Scan for the cell matching the given text and deliver its (X, Y) coordinate at center. 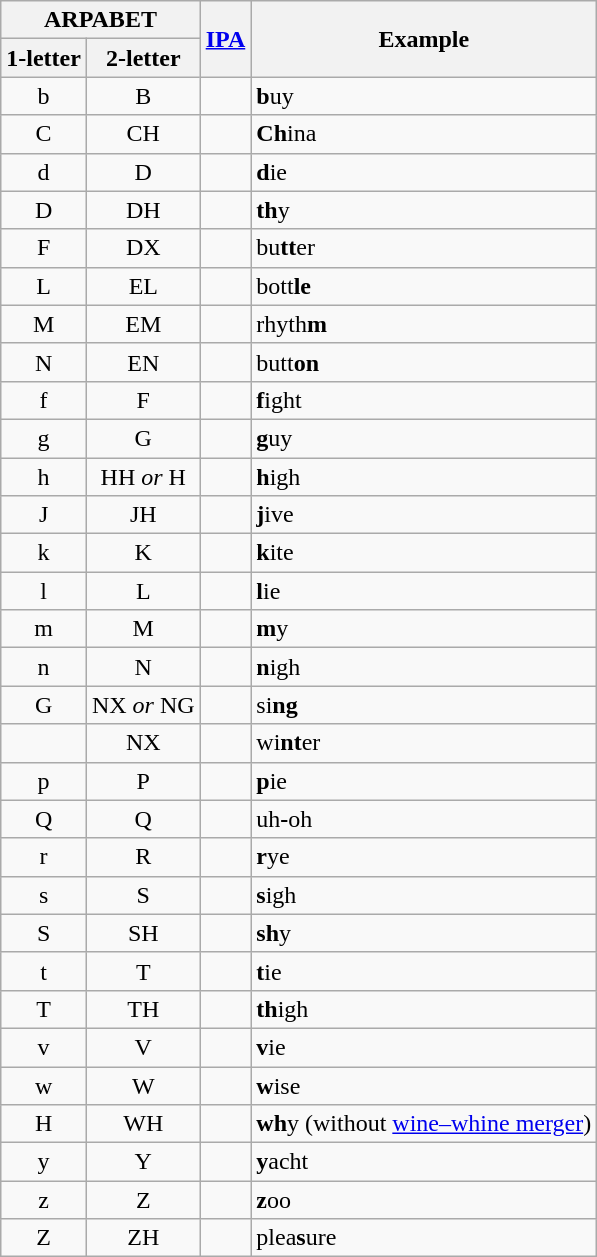
uh-oh (424, 819)
m (44, 629)
J (44, 515)
buy (424, 96)
guy (424, 438)
China (424, 134)
w (44, 1085)
K (143, 553)
why (without wine–whine merger) (424, 1124)
sigh (424, 895)
ARPABET (100, 20)
sing (424, 705)
yacht (424, 1162)
pie (424, 781)
z (44, 1200)
HH or H (143, 477)
winter (424, 743)
t (44, 971)
EL (143, 286)
jive (424, 515)
P (143, 781)
b (44, 96)
2-letter (143, 58)
tie (424, 971)
H (44, 1124)
CH (143, 134)
NX (143, 743)
n (44, 667)
d (44, 172)
wise (424, 1085)
fight (424, 400)
shy (424, 933)
f (44, 400)
v (44, 1047)
h (44, 477)
bottle (424, 286)
TH (143, 1009)
C (44, 134)
vie (424, 1047)
1-letter (44, 58)
die (424, 172)
rye (424, 857)
ZH (143, 1238)
DH (143, 210)
y (44, 1162)
butter (424, 248)
l (44, 591)
zoo (424, 1200)
Y (143, 1162)
IPA (226, 39)
DX (143, 248)
button (424, 362)
my (424, 629)
high (424, 477)
EM (143, 324)
k (44, 553)
s (44, 895)
Example (424, 39)
thy (424, 210)
nigh (424, 667)
NX or NG (143, 705)
EN (143, 362)
JH (143, 515)
SH (143, 933)
p (44, 781)
kite (424, 553)
thigh (424, 1009)
rhythm (424, 324)
V (143, 1047)
W (143, 1085)
lie (424, 591)
g (44, 438)
r (44, 857)
pleasure (424, 1238)
R (143, 857)
WH (143, 1124)
B (143, 96)
